Capture the cell that displays the provided text and extract its (x, y) central coordinate. 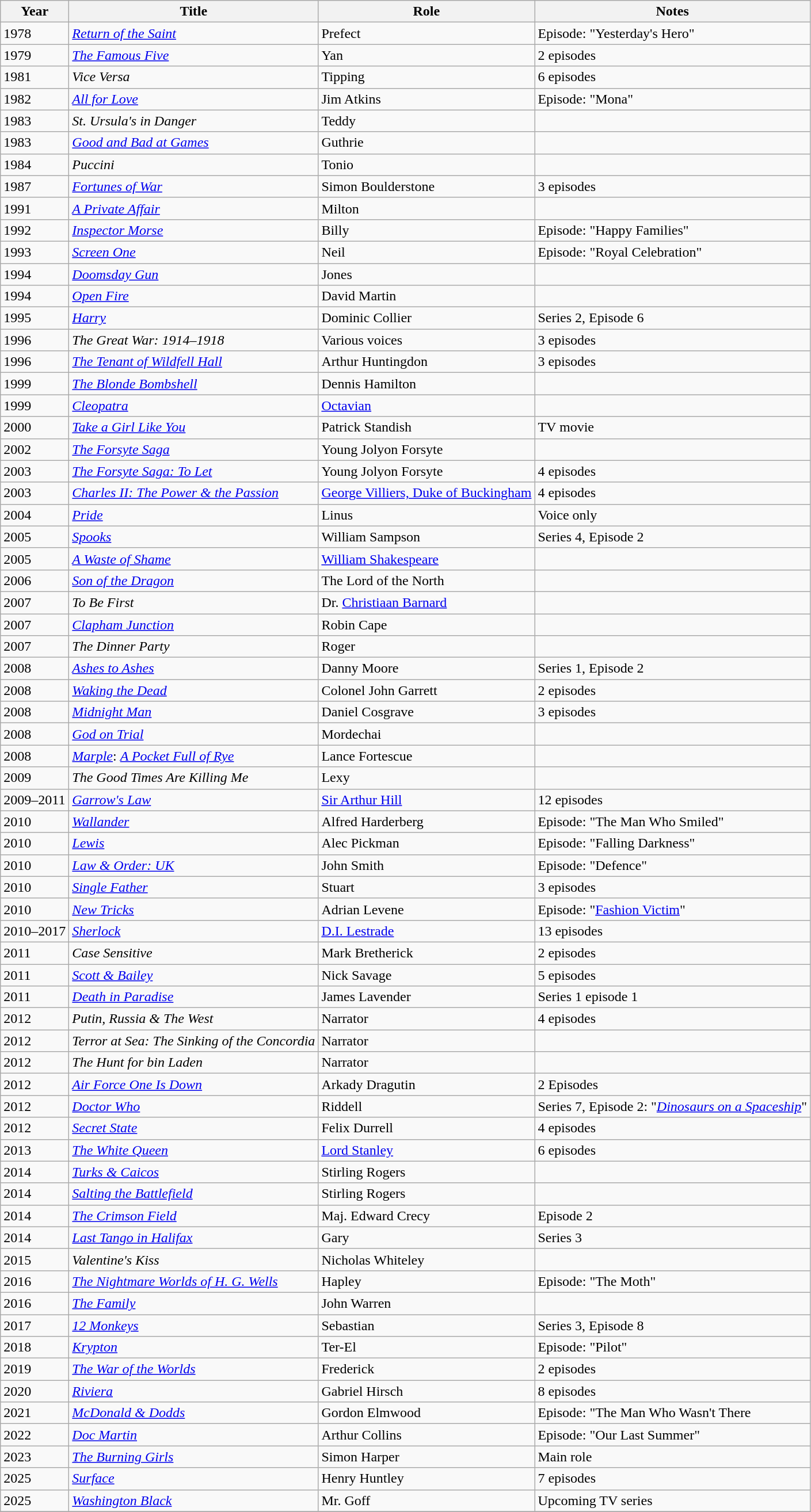
The Blonde Bombshell (193, 384)
2000 (35, 427)
Episode: "The Moth" (672, 1281)
A Private Affair (193, 208)
William Shakespeare (427, 559)
The Hunt for bin Laden (193, 1063)
Episode: "Happy Families" (672, 230)
1991 (35, 208)
The Tenant of Wildfell Hall (193, 362)
The Nightmare Worlds of H. G. Wells (193, 1281)
Son of the Dragon (193, 581)
2023 (35, 1457)
Role (427, 12)
Doctor Who (193, 1106)
Pride (193, 515)
Dennis Hamilton (427, 384)
John Smith (427, 865)
New Tricks (193, 909)
The Crimson Field (193, 1216)
The White Queen (193, 1150)
God on Trial (193, 734)
Krypton (193, 1347)
Law & Order: UK (193, 865)
Series 2, Episode 6 (672, 318)
2004 (35, 515)
George Villiers, Duke of Buckingham (427, 493)
Nicholas Whiteley (427, 1259)
Gordon Elmwood (427, 1413)
Good and Bad at Games (193, 143)
Inspector Morse (193, 230)
Return of the Saint (193, 33)
Putin, Russia & The West (193, 1019)
John Warren (427, 1303)
Episode: "Fashion Victim" (672, 909)
Alec Pickman (427, 843)
1987 (35, 186)
Lance Fortescue (427, 756)
1984 (35, 165)
Episode: "The Man Who Wasn't There (672, 1413)
Roger (427, 647)
Ter-El (427, 1347)
Arthur Huntingdon (427, 362)
Danny Moore (427, 669)
Various voices (427, 340)
1979 (35, 55)
Tonio (427, 165)
Jim Atkins (427, 99)
Teddy (427, 121)
Billy (427, 230)
Series 3, Episode 8 (672, 1325)
Series 4, Episode 2 (672, 537)
Linus (427, 515)
Harry (193, 318)
The Family (193, 1303)
2015 (35, 1259)
Adrian Levene (427, 909)
1981 (35, 77)
2022 (35, 1435)
Arkady Dragutin (427, 1085)
William Sampson (427, 537)
The Famous Five (193, 55)
Simon Harper (427, 1457)
Yan (427, 55)
Open Fire (193, 296)
2006 (35, 581)
Case Sensitive (193, 953)
13 episodes (672, 931)
Prefect (427, 33)
The Dinner Party (193, 647)
Mr. Goff (427, 1500)
Screen One (193, 252)
The Forsyte Saga (193, 449)
Wallander (193, 822)
Terror at Sea: The Sinking of the Concordia (193, 1041)
Scott & Bailey (193, 975)
Charles II: The Power & the Passion (193, 493)
Sherlock (193, 931)
1995 (35, 318)
2021 (35, 1413)
Neil (427, 252)
Frederick (427, 1369)
The War of the Worlds (193, 1369)
Mark Bretherick (427, 953)
Midnight Man (193, 712)
Episode 2 (672, 1216)
D.I. Lestrade (427, 931)
Mordechai (427, 734)
The Great War: 1914–1918 (193, 340)
12 episodes (672, 800)
Surface (193, 1479)
Cleopatra (193, 406)
Salting the Battlefield (193, 1194)
Episode: "Yesterday's Hero" (672, 33)
Series 7, Episode 2: "Dinosaurs on a Spaceship" (672, 1106)
Year (35, 12)
Clapham Junction (193, 624)
A Waste of Shame (193, 559)
Upcoming TV series (672, 1500)
Dr. Christiaan Barnard (427, 602)
McDonald & Dodds (193, 1413)
2 Episodes (672, 1085)
Main role (672, 1457)
Riviera (193, 1391)
Death in Paradise (193, 997)
Nick Savage (427, 975)
To Be First (193, 602)
Puccini (193, 165)
Garrow's Law (193, 800)
2018 (35, 1347)
Henry Huntley (427, 1479)
Doc Martin (193, 1435)
Title (193, 12)
Episode: "Defence" (672, 865)
Turks & Caicos (193, 1172)
Octavian (427, 406)
St. Ursula's in Danger (193, 121)
Episode: "Royal Celebration" (672, 252)
Daniel Cosgrave (427, 712)
2009 (35, 778)
Valentine's Kiss (193, 1259)
Episode: "Falling Darkness" (672, 843)
1982 (35, 99)
Vice Versa (193, 77)
Alfred Harderberg (427, 822)
Robin Cape (427, 624)
Doomsday Gun (193, 274)
Episode: "The Man Who Smiled" (672, 822)
Ashes to Ashes (193, 669)
Colonel John Garrett (427, 690)
Voice only (672, 515)
The Burning Girls (193, 1457)
Series 1, Episode 2 (672, 669)
James Lavender (427, 997)
Simon Boulderstone (427, 186)
Arthur Collins (427, 1435)
Series 3 (672, 1238)
12 Monkeys (193, 1325)
Marple: A Pocket Full of Rye (193, 756)
2009–2011 (35, 800)
Secret State (193, 1128)
1993 (35, 252)
Spooks (193, 537)
2020 (35, 1391)
Notes (672, 12)
1978 (35, 33)
The Forsyte Saga: To Let (193, 471)
5 episodes (672, 975)
Hapley (427, 1281)
Air Force One Is Down (193, 1085)
Dominic Collier (427, 318)
Series 1 episode 1 (672, 997)
Fortunes of War (193, 186)
Jones (427, 274)
1992 (35, 230)
Felix Durrell (427, 1128)
TV movie (672, 427)
Waking the Dead (193, 690)
Washington Black (193, 1500)
The Good Times Are Killing Me (193, 778)
2019 (35, 1369)
Maj. Edward Crecy (427, 1216)
Single Father (193, 887)
Episode: "Pilot" (672, 1347)
The Lord of the North (427, 581)
2002 (35, 449)
Sebastian (427, 1325)
Tipping (427, 77)
All for Love (193, 99)
Riddell (427, 1106)
Lexy (427, 778)
Take a Girl Like You (193, 427)
2013 (35, 1150)
Gary (427, 1238)
Lewis (193, 843)
2010–2017 (35, 931)
Gabriel Hirsch (427, 1391)
Sir Arthur Hill (427, 800)
Stuart (427, 887)
Last Tango in Halifax (193, 1238)
David Martin (427, 296)
Lord Stanley (427, 1150)
Guthrie (427, 143)
Episode: "Mona" (672, 99)
Patrick Standish (427, 427)
2017 (35, 1325)
Episode: "Our Last Summer" (672, 1435)
7 episodes (672, 1479)
8 episodes (672, 1391)
Milton (427, 208)
